For the text-containing cell, return its midpoint in (X, Y) coordinate format. 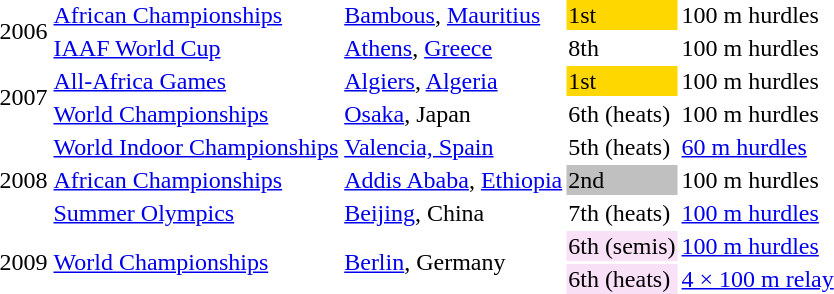
IAAF World Cup (196, 48)
Algiers, Algeria (454, 81)
Valencia, Spain (454, 147)
Berlin, Germany (454, 262)
Addis Ababa, Ethiopia (454, 180)
All-Africa Games (196, 81)
Beijing, China (454, 213)
Athens, Greece (454, 48)
Summer Olympics (196, 213)
Osaka, Japan (454, 114)
Bambous, Mauritius (454, 15)
5th (heats) (622, 147)
6th (semis) (622, 246)
World Indoor Championships (196, 147)
8th (622, 48)
2nd (622, 180)
7th (heats) (622, 213)
